Extract the (x, y) coordinate from the center of the cell holding the provided text.  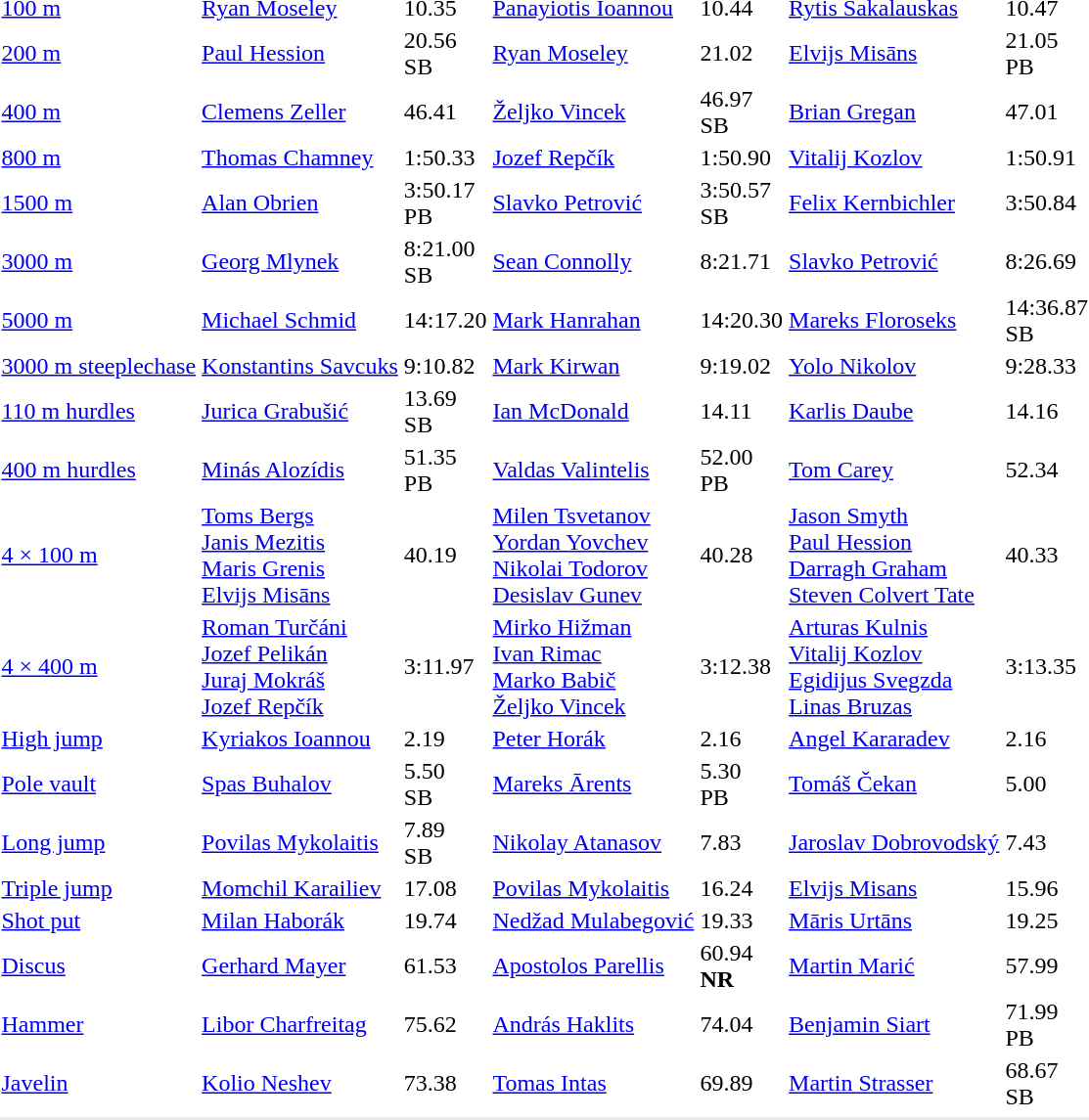
21.02 (742, 53)
13.69SB (445, 411)
Apostolos Parellis (593, 966)
Roman TurčániJozef PelikánJuraj MokrášJozef Repčík (300, 667)
Gerhard Mayer (300, 966)
110 m hurdles (99, 411)
3:50.57SB (742, 203)
46.97SB (742, 112)
Mareks Floroseks (894, 321)
Alan Obrien (300, 203)
Arturas KulnisVitalij KozlovEgidijus SvegzdaLinas Bruzas (894, 667)
75.62 (445, 1025)
Pole vault (99, 784)
Toms BergsJanis MezitisMaris GrenisElvijs Misāns (300, 556)
Benjamin Siart (894, 1025)
5.50SB (445, 784)
400 m (99, 112)
14.11 (742, 411)
Kyriakos Ioannou (300, 739)
4 × 100 m (99, 556)
Konstantins Savcuks (300, 366)
3:11.97 (445, 667)
Brian Gregan (894, 112)
Milan Haborák (300, 920)
Minás Alozídis (300, 470)
1:50.33 (445, 157)
3000 m steeplechase (99, 366)
Tom Carey (894, 470)
Željko Vincek (593, 112)
52.00PB (742, 470)
73.38 (445, 1084)
5.30PB (742, 784)
Hammer (99, 1025)
Angel Kararadev (894, 739)
2.16 (742, 739)
5000 m (99, 321)
Elvijs Misans (894, 888)
2.19 (445, 739)
51.35PB (445, 470)
Shot put (99, 920)
Mark Kirwan (593, 366)
4 × 400 m (99, 667)
46.41 (445, 112)
74.04 (742, 1025)
Paul Hession (300, 53)
8:21.00SB (445, 262)
3000 m (99, 262)
Nikolay Atanasov (593, 843)
Karlis Daube (894, 411)
14:20.30 (742, 321)
Sean Connolly (593, 262)
20.56SB (445, 53)
Martin Marić (894, 966)
Milen TsvetanovYordan YovchevNikolai TodorovDesislav Gunev (593, 556)
Discus (99, 966)
61.53 (445, 966)
Valdas Valintelis (593, 470)
69.89 (742, 1084)
Yolo Nikolov (894, 366)
Mareks Ārents (593, 784)
András Haklits (593, 1025)
Kolio Neshev (300, 1084)
Spas Buhalov (300, 784)
9:19.02 (742, 366)
Mirko HižmanIvan RimacMarko Babič Željko Vincek (593, 667)
Elvijs Misāns (894, 53)
1:50.90 (742, 157)
3:12.38 (742, 667)
Thomas Chamney (300, 157)
60.94NR (742, 966)
Momchil Karailiev (300, 888)
Triple jump (99, 888)
Jurica Grabušić (300, 411)
19.74 (445, 920)
400 m hurdles (99, 470)
1500 m (99, 203)
Libor Charfreitag (300, 1025)
Clemens Zeller (300, 112)
Peter Horák (593, 739)
Jason SmythPaul HessionDarragh Graham Steven Colvert Tate (894, 556)
Georg Mlynek (300, 262)
16.24 (742, 888)
8:21.71 (742, 262)
Javelin (99, 1084)
Martin Strasser (894, 1084)
40.19 (445, 556)
High jump (99, 739)
Māris Urtāns (894, 920)
Vitalij Kozlov (894, 157)
Tomáš Čekan (894, 784)
Felix Kernbichler (894, 203)
9:10.82 (445, 366)
Jaroslav Dobrovodský (894, 843)
Mark Hanrahan (593, 321)
Michael Schmid (300, 321)
800 m (99, 157)
Jozef Repčík (593, 157)
7.89SB (445, 843)
Tomas Intas (593, 1084)
14:17.20 (445, 321)
7.83 (742, 843)
Long jump (99, 843)
19.33 (742, 920)
17.08 (445, 888)
Ryan Moseley (593, 53)
3:50.17PB (445, 203)
Ian McDonald (593, 411)
200 m (99, 53)
40.28 (742, 556)
Nedžad Mulabegović (593, 920)
